Scan for the cell matching the given text and deliver its [x, y] coordinate at center. 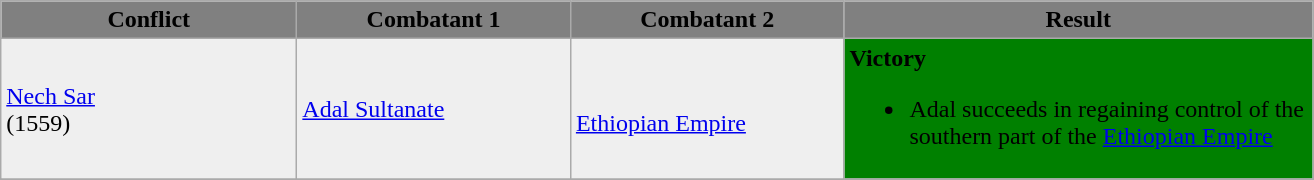
Nech Sar(1559) [149, 109]
Ethiopian Empire [707, 109]
Adal Sultanate [434, 109]
Combatant 1 [434, 20]
Conflict [149, 20]
Combatant 2 [707, 20]
Result [1078, 20]
VictoryAdal succeeds in regaining control of the southern part of the Ethiopian Empire [1078, 109]
